Output the (X, Y) coordinate of the center of the cell containing the given text.  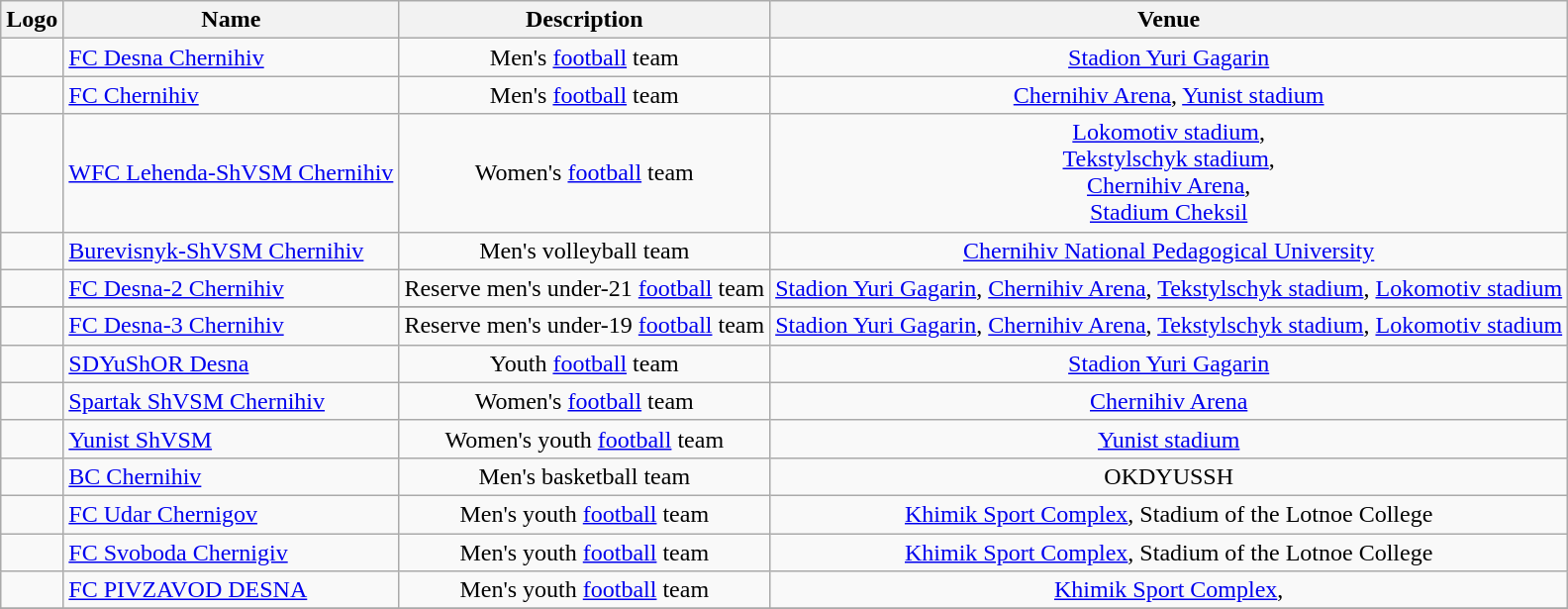
FC Desna-2 Chernihiv (232, 288)
Yunist stadium (1169, 439)
Burevisnyk-ShVSM Chernihiv (232, 251)
Youth football team (584, 363)
FC Udar Chernigov (232, 514)
FC Svoboda Chernigiv (232, 552)
Chernihiv Arena, Yunist stadium (1169, 95)
Venue (1169, 20)
FC PIVZAVOD DESNA (232, 590)
FC Desna Chernihiv (232, 57)
Women's youth football team (584, 439)
FC Chernihiv (232, 95)
Yunist ShVSM (232, 439)
Chernihiv Arena (1169, 401)
Spartak ShVSM Chernihiv (232, 401)
Khimik Sport Complex, (1169, 590)
Logo (32, 20)
Men's volleyball team (584, 251)
FC Desna-3 Chernihiv (232, 326)
Name (232, 20)
WFC Lehenda-ShVSM Chernihiv (232, 172)
Reserve men's under-21 football team (584, 288)
SDYuShOR Desna (232, 363)
Description (584, 20)
OKDYUSSH (1169, 476)
Chernihiv National Pedagogical University (1169, 251)
Reserve men's under-19 football team (584, 326)
Lokomotiv stadium, Tekstylschyk stadium, Chernihiv Arena, Stadium Cheksil (1169, 172)
Men's basketball team (584, 476)
BC Chernihiv (232, 476)
